Provide the (x, y) coordinate of the cell's center where the given text is located.  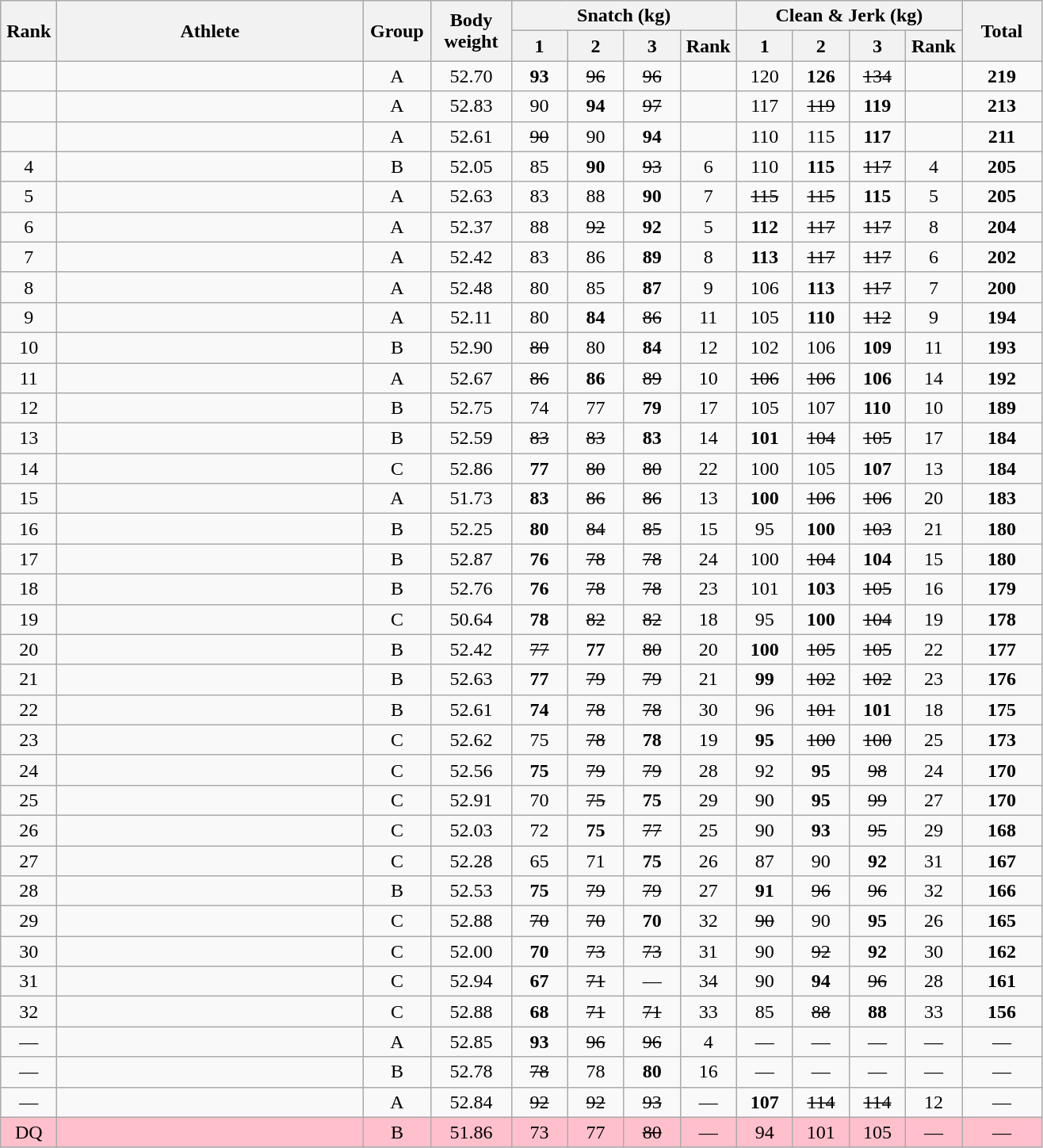
51.73 (471, 499)
72 (539, 830)
52.91 (471, 800)
Body weight (471, 31)
97 (651, 106)
165 (1002, 921)
52.28 (471, 860)
34 (709, 982)
167 (1002, 860)
Group (397, 31)
52.00 (471, 951)
52.87 (471, 559)
202 (1002, 257)
134 (877, 76)
178 (1002, 619)
177 (1002, 649)
213 (1002, 106)
120 (764, 76)
Snatch (kg) (624, 16)
52.53 (471, 891)
173 (1002, 740)
52.05 (471, 166)
52.75 (471, 408)
52.59 (471, 438)
52.90 (471, 347)
200 (1002, 287)
52.76 (471, 589)
52.84 (471, 1102)
192 (1002, 378)
91 (764, 891)
52.56 (471, 770)
52.03 (471, 830)
52.85 (471, 1042)
179 (1002, 589)
189 (1002, 408)
50.64 (471, 619)
DQ (29, 1132)
166 (1002, 891)
52.11 (471, 317)
52.48 (471, 287)
52.37 (471, 227)
52.62 (471, 740)
52.94 (471, 982)
211 (1002, 136)
52.25 (471, 529)
176 (1002, 679)
Total (1002, 31)
183 (1002, 499)
65 (539, 860)
68 (539, 1012)
52.78 (471, 1072)
161 (1002, 982)
193 (1002, 347)
162 (1002, 951)
51.86 (471, 1132)
Athlete (210, 31)
Clean & Jerk (kg) (849, 16)
67 (539, 982)
168 (1002, 830)
194 (1002, 317)
52.70 (471, 76)
52.83 (471, 106)
156 (1002, 1012)
98 (877, 770)
109 (877, 347)
204 (1002, 227)
52.67 (471, 378)
175 (1002, 710)
126 (821, 76)
52.86 (471, 469)
219 (1002, 76)
